Capture the cell that displays the provided text and extract its [x, y] central coordinate. 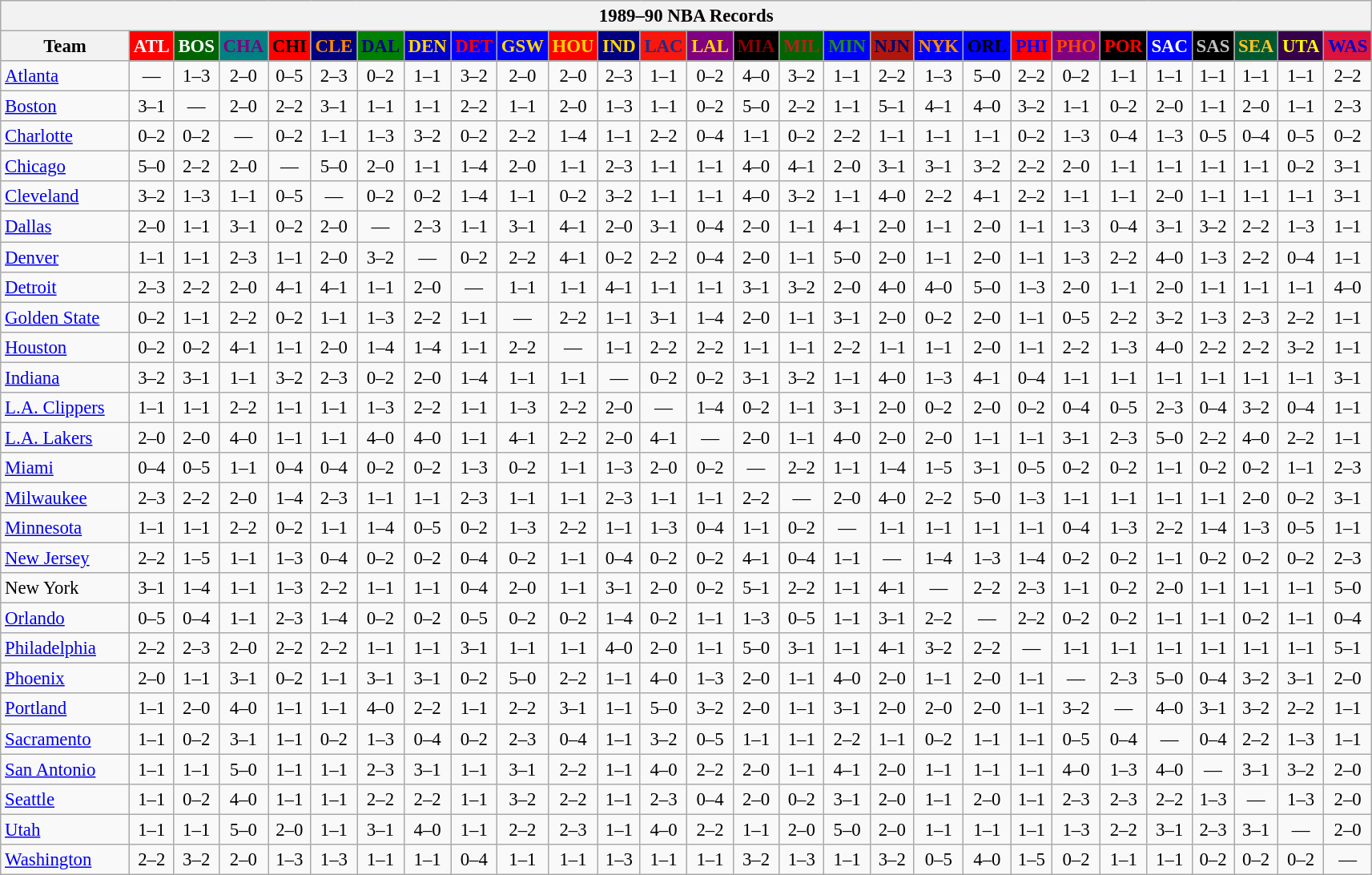
Utah [66, 829]
MIN [847, 46]
MIA [756, 46]
IND [619, 46]
Sacramento [66, 739]
BOS [196, 46]
UTA [1301, 46]
Indiana [66, 377]
CHA [243, 46]
ATL [151, 46]
POR [1123, 46]
NJN [892, 46]
Miami [66, 468]
Houston [66, 347]
Philadelphia [66, 648]
Cleveland [66, 196]
Boston [66, 107]
PHI [1032, 46]
Golden State [66, 317]
DEN [428, 46]
CLE [333, 46]
CHI [289, 46]
L.A. Clippers [66, 408]
HOU [573, 46]
GSW [522, 46]
1989–90 NBA Records [686, 16]
Orlando [66, 619]
Phoenix [66, 679]
New Jersey [66, 558]
SAC [1169, 46]
Atlanta [66, 76]
Portland [66, 709]
Team [66, 46]
Detroit [66, 287]
SAS [1213, 46]
San Antonio [66, 769]
New York [66, 588]
Dallas [66, 227]
Chicago [66, 167]
Charlotte [66, 136]
L.A. Lakers [66, 437]
LAL [710, 46]
Denver [66, 257]
Milwaukee [66, 498]
WAS [1348, 46]
DET [474, 46]
LAC [663, 46]
Minnesota [66, 528]
PHO [1076, 46]
DAL [381, 46]
Washington [66, 860]
MIL [802, 46]
NYK [939, 46]
Seattle [66, 799]
ORL [987, 46]
SEA [1256, 46]
